Find where the given text appears and provide that cell's center as (X, Y) coordinate. 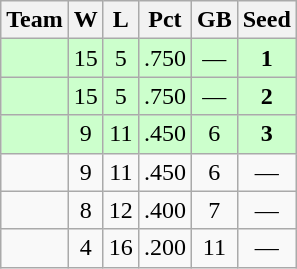
W (86, 20)
12 (120, 210)
.200 (164, 248)
.400 (164, 210)
2 (266, 96)
L (120, 20)
Pct (164, 20)
3 (266, 134)
7 (214, 210)
16 (120, 248)
GB (214, 20)
1 (266, 58)
8 (86, 210)
4 (86, 248)
Seed (266, 20)
Team (35, 20)
